Extract the [x, y] coordinate from the center of the cell holding the provided text.  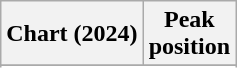
Chart (2024) [72, 34]
Peakposition [189, 34]
